Capture the cell that displays the provided text and extract its (x, y) central coordinate. 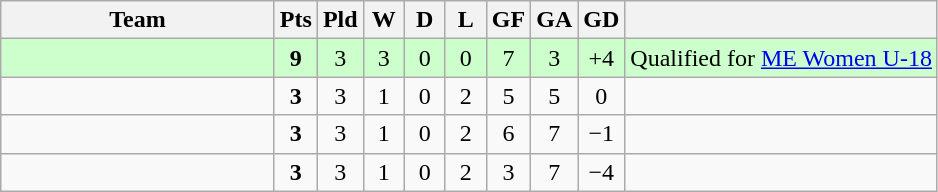
GA (554, 20)
Pts (296, 20)
Qualified for ME Women U-18 (782, 58)
Team (138, 20)
−1 (602, 134)
9 (296, 58)
D (424, 20)
+4 (602, 58)
L (466, 20)
Pld (340, 20)
−4 (602, 172)
6 (508, 134)
GD (602, 20)
GF (508, 20)
W (384, 20)
